Return the [X, Y] coordinate for the center point of the cell that contains the specified text.  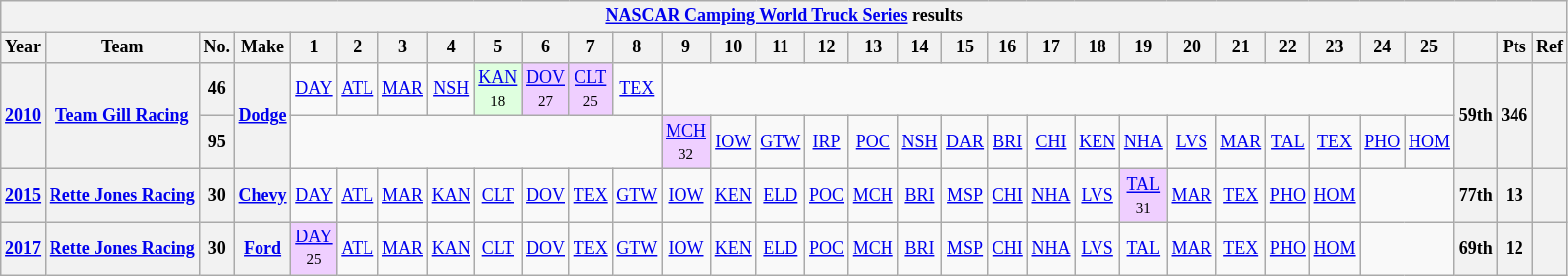
DOV27 [546, 89]
4 [451, 47]
DAY25 [314, 248]
6 [546, 47]
NASCAR Camping World Truck Series results [784, 16]
7 [590, 47]
KAN18 [498, 89]
Year [24, 47]
2010 [24, 115]
8 [637, 47]
25 [1430, 47]
19 [1143, 47]
2015 [24, 195]
Make [262, 47]
No. [216, 47]
11 [781, 47]
24 [1383, 47]
2017 [24, 248]
17 [1051, 47]
20 [1192, 47]
2 [358, 47]
346 [1515, 115]
Chevy [262, 195]
9 [686, 47]
TAL31 [1143, 195]
10 [733, 47]
16 [1007, 47]
5 [498, 47]
77th [1476, 195]
69th [1476, 248]
1 [314, 47]
46 [216, 89]
IRP [827, 142]
Ford [262, 248]
Dodge [262, 115]
22 [1288, 47]
Team Gill Racing [122, 115]
15 [965, 47]
21 [1241, 47]
95 [216, 142]
23 [1335, 47]
DAR [965, 142]
MCH32 [686, 142]
14 [919, 47]
Team [122, 47]
3 [403, 47]
Pts [1515, 47]
18 [1098, 47]
59th [1476, 115]
Ref [1550, 47]
CLT25 [590, 89]
